Capture the cell that displays the provided text and extract its (X, Y) central coordinate. 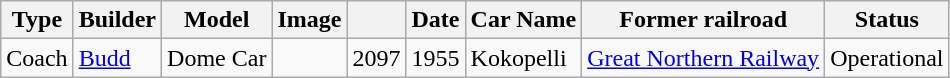
Kokopelli (524, 58)
1955 (436, 58)
Builder (117, 20)
Model (217, 20)
2097 (376, 58)
Status (887, 20)
Image (310, 20)
Type (37, 20)
Dome Car (217, 58)
Coach (37, 58)
Car Name (524, 20)
Budd (117, 58)
Great Northern Railway (704, 58)
Former railroad (704, 20)
Date (436, 20)
Operational (887, 58)
